Pinpoint the cell where the given text exists, returning its (X, Y) midpoint coordinate. 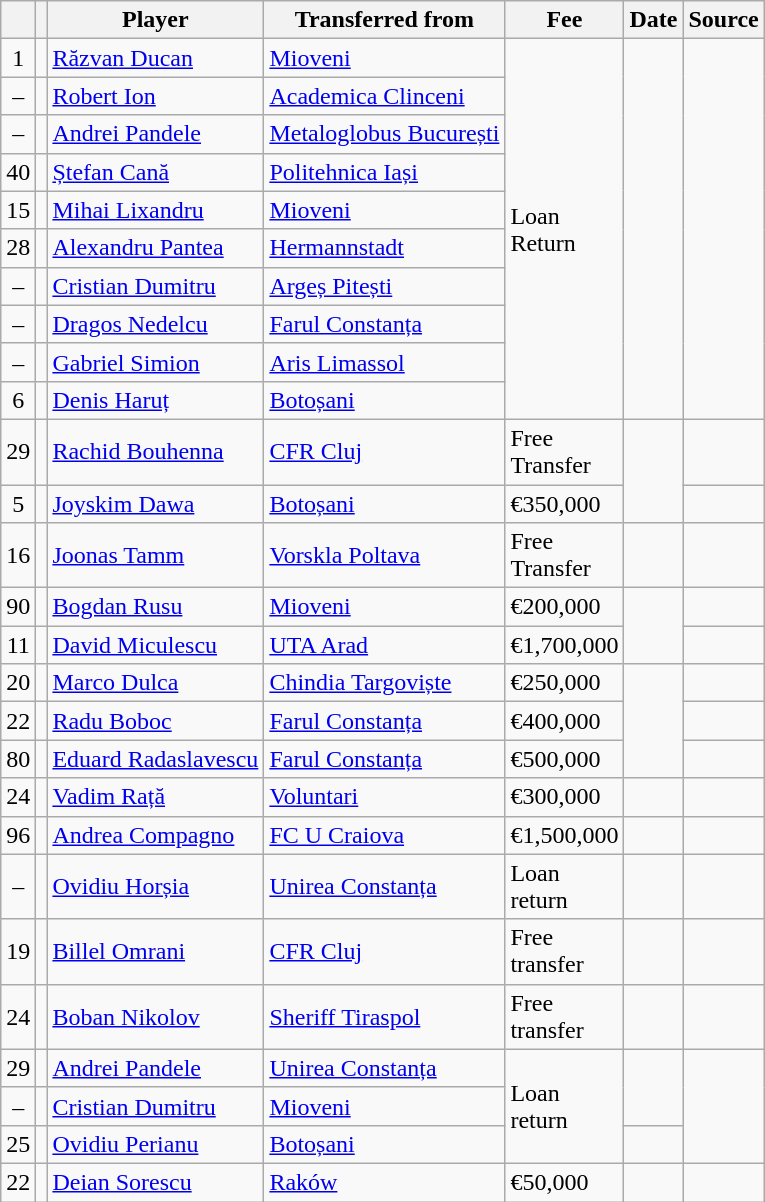
Gabriel Simion (156, 362)
Source (724, 20)
Joyskim Dawa (156, 503)
Metaloglobus București (384, 134)
Voluntari (384, 797)
€50,000 (564, 1182)
Raków (384, 1182)
€250,000 (564, 683)
€1,700,000 (564, 645)
40 (18, 172)
6 (18, 400)
96 (18, 835)
28 (18, 248)
11 (18, 645)
Rachid Bouhenna (156, 452)
Argeș Pitești (384, 286)
Alexandru Pantea (156, 248)
19 (18, 952)
Deian Sorescu (156, 1182)
€500,000 (564, 759)
€400,000 (564, 721)
Marco Dulca (156, 683)
Răzvan Ducan (156, 58)
Bogdan Rusu (156, 607)
15 (18, 210)
Eduard Radaslavescu (156, 759)
€200,000 (564, 607)
Andrea Compagno (156, 835)
5 (18, 503)
FC U Craiova (384, 835)
UTA Arad (384, 645)
Boban Nikolov (156, 1016)
90 (18, 607)
Billel Omrani (156, 952)
80 (18, 759)
Fee (564, 20)
Denis Haruț (156, 400)
Date (654, 20)
1 (18, 58)
€1,500,000 (564, 835)
Joonas Tamm (156, 556)
Vorskla Poltava (384, 556)
16 (18, 556)
Player (156, 20)
25 (18, 1144)
Dragos Nedelcu (156, 324)
Chindia Targoviște (384, 683)
Loan Return (564, 230)
David Miculescu (156, 645)
Vadim Rață (156, 797)
20 (18, 683)
Transferred from (384, 20)
Aris Limassol (384, 362)
€300,000 (564, 797)
Radu Boboc (156, 721)
Robert Ion (156, 96)
Politehnica Iași (384, 172)
Sheriff Tiraspol (384, 1016)
Ovidiu Perianu (156, 1144)
Hermannstadt (384, 248)
Ovidiu Horșia (156, 886)
€350,000 (564, 503)
Mihai Lixandru (156, 210)
Academica Clinceni (384, 96)
Ștefan Cană (156, 172)
